For the text-containing cell, return its midpoint in (X, Y) coordinate format. 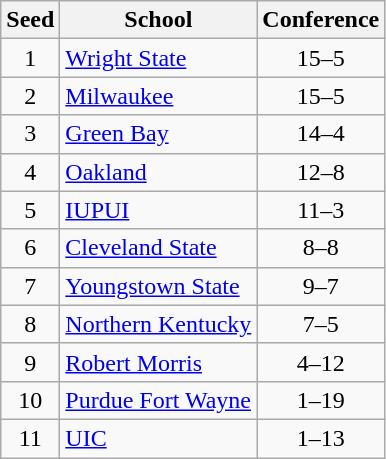
5 (30, 210)
11–3 (321, 210)
Youngstown State (158, 286)
Wright State (158, 58)
14–4 (321, 134)
Green Bay (158, 134)
12–8 (321, 172)
UIC (158, 438)
Seed (30, 20)
IUPUI (158, 210)
2 (30, 96)
Purdue Fort Wayne (158, 400)
4–12 (321, 362)
1 (30, 58)
Conference (321, 20)
1–13 (321, 438)
8–8 (321, 248)
7 (30, 286)
3 (30, 134)
8 (30, 324)
Robert Morris (158, 362)
4 (30, 172)
7–5 (321, 324)
11 (30, 438)
School (158, 20)
9 (30, 362)
Cleveland State (158, 248)
10 (30, 400)
Northern Kentucky (158, 324)
Milwaukee (158, 96)
1–19 (321, 400)
Oakland (158, 172)
9–7 (321, 286)
6 (30, 248)
